Search for the cell housing the specified text and yield its (X, Y) center coordinate. 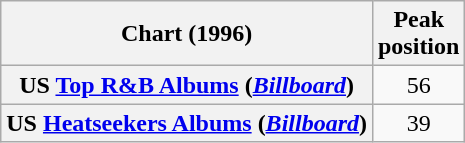
Chart (1996) (187, 34)
Peak position (418, 34)
US Heatseekers Albums (Billboard) (187, 123)
39 (418, 123)
US Top R&B Albums (Billboard) (187, 85)
56 (418, 85)
